For the text-containing cell, return its midpoint in (X, Y) coordinate format. 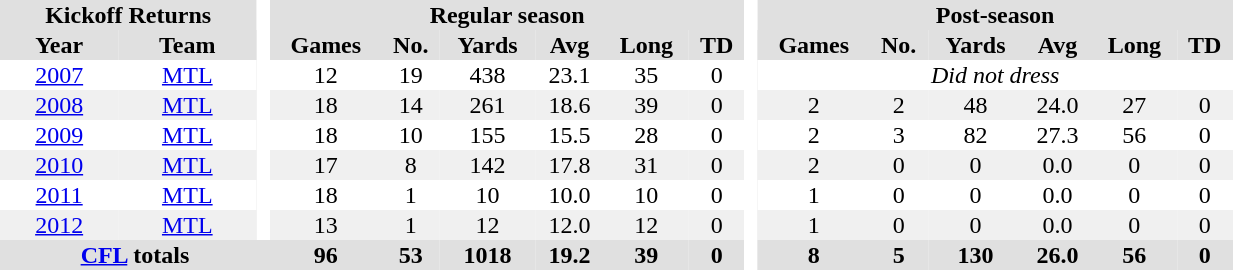
2007 (59, 75)
24.0 (1057, 105)
14 (411, 105)
18.6 (569, 105)
27 (1134, 105)
19.2 (569, 255)
Regular season (507, 15)
26.0 (1057, 255)
3 (899, 135)
19 (411, 75)
2008 (59, 105)
5 (899, 255)
23.1 (569, 75)
1018 (488, 255)
Kickoff Returns (128, 15)
2010 (59, 165)
Year (59, 45)
CFL totals (135, 255)
17 (326, 165)
Team (187, 45)
2012 (59, 225)
155 (488, 135)
13 (326, 225)
2011 (59, 195)
48 (976, 105)
10.0 (569, 195)
261 (488, 105)
130 (976, 255)
Did not dress (996, 75)
142 (488, 165)
27.3 (1057, 135)
31 (646, 165)
82 (976, 135)
28 (646, 135)
438 (488, 75)
35 (646, 75)
53 (411, 255)
15.5 (569, 135)
96 (326, 255)
12.0 (569, 225)
Post-season (996, 15)
2009 (59, 135)
17.8 (569, 165)
